Identify which cell holds the provided text, then report its (x, y) central coordinate. 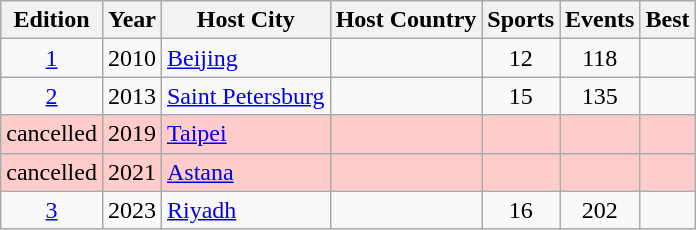
135 (600, 96)
2013 (132, 96)
Host Country (406, 20)
1 (52, 58)
Taipei (246, 134)
Edition (52, 20)
2019 (132, 134)
Sports (521, 20)
16 (521, 210)
202 (600, 210)
Riyadh (246, 210)
Astana (246, 172)
3 (52, 210)
Year (132, 20)
2 (52, 96)
Events (600, 20)
Beijing (246, 58)
118 (600, 58)
12 (521, 58)
Saint Petersburg (246, 96)
Best (668, 20)
15 (521, 96)
Host City (246, 20)
2010 (132, 58)
2021 (132, 172)
2023 (132, 210)
